For the text-containing cell, return its midpoint in [x, y] coordinate format. 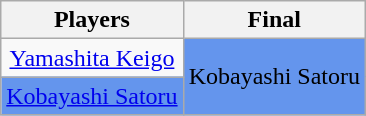
Final [274, 20]
Players [92, 20]
Yamashita Keigo [92, 58]
